Return the (X, Y) coordinate for the center point of the cell that contains the specified text.  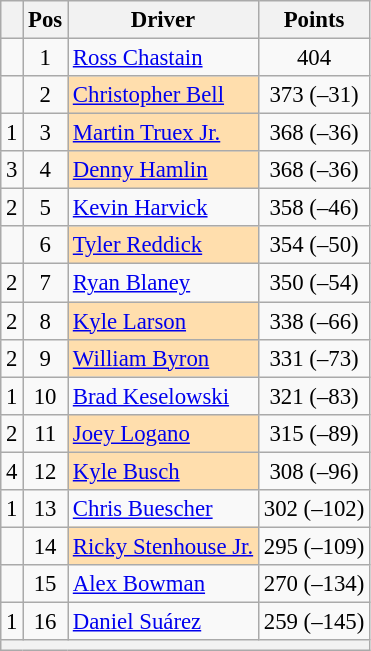
Pos (46, 20)
10 (46, 396)
16 (46, 621)
Kevin Harvick (164, 208)
Christopher Bell (164, 95)
Brad Keselowski (164, 396)
Ryan Blaney (164, 283)
Alex Bowman (164, 584)
295 (–109) (314, 546)
Chris Buescher (164, 509)
Daniel Suárez (164, 621)
8 (46, 321)
7 (46, 283)
9 (46, 358)
350 (–54) (314, 283)
338 (–66) (314, 321)
259 (–145) (314, 621)
Denny Hamlin (164, 170)
Joey Logano (164, 433)
Ross Chastain (164, 58)
12 (46, 471)
13 (46, 509)
Kyle Busch (164, 471)
Driver (164, 20)
373 (–31) (314, 95)
354 (–50) (314, 245)
14 (46, 546)
331 (–73) (314, 358)
William Byron (164, 358)
315 (–89) (314, 433)
302 (–102) (314, 509)
6 (46, 245)
5 (46, 208)
358 (–46) (314, 208)
Tyler Reddick (164, 245)
Points (314, 20)
Ricky Stenhouse Jr. (164, 546)
404 (314, 58)
Kyle Larson (164, 321)
321 (–83) (314, 396)
270 (–134) (314, 584)
308 (–96) (314, 471)
15 (46, 584)
Martin Truex Jr. (164, 133)
11 (46, 433)
